Pinpoint the cell where the given text exists, returning its (X, Y) midpoint coordinate. 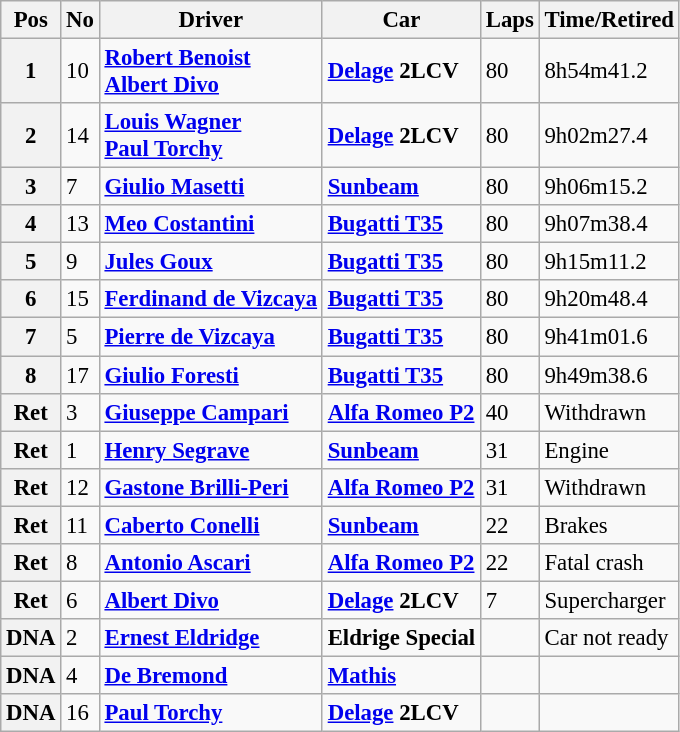
Pos (31, 20)
12 (80, 487)
10 (80, 72)
13 (80, 224)
16 (80, 713)
15 (80, 299)
Meo Costantini (210, 224)
8h54m41.2 (609, 72)
9h07m38.4 (609, 224)
17 (80, 375)
Louis Wagner Paul Torchy (210, 136)
Pierre de Vizcaya (210, 337)
Robert Benoist Albert Divo (210, 72)
9h20m48.4 (609, 299)
Engine (609, 450)
Time/Retired (609, 20)
Car (401, 20)
9h15m11.2 (609, 262)
Giulio Masetti (210, 187)
De Bremond (210, 675)
No (80, 20)
Brakes (609, 525)
Albert Divo (210, 600)
Ernest Eldridge (210, 638)
9h06m15.2 (609, 187)
Paul Torchy (210, 713)
Henry Segrave (210, 450)
11 (80, 525)
Fatal crash (609, 563)
Laps (510, 20)
9h41m01.6 (609, 337)
Jules Goux (210, 262)
Car not ready (609, 638)
14 (80, 136)
9h02m27.4 (609, 136)
Giuseppe Campari (210, 412)
40 (510, 412)
Giulio Foresti (210, 375)
9h49m38.6 (609, 375)
Ferdinand de Vizcaya (210, 299)
Caberto Conelli (210, 525)
9 (80, 262)
Antonio Ascari (210, 563)
Gastone Brilli-Peri (210, 487)
Eldrige Special (401, 638)
Supercharger (609, 600)
Mathis (401, 675)
Driver (210, 20)
